Pinpoint the cell where the given text exists, returning its [X, Y] midpoint coordinate. 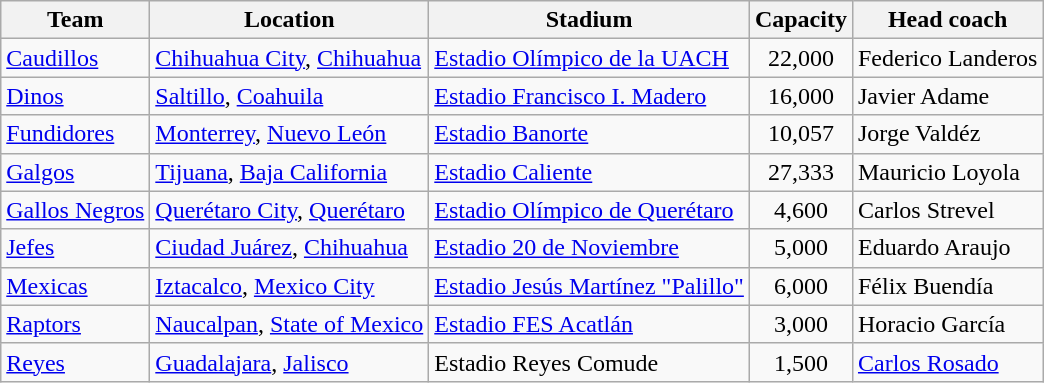
Monterrey, Nuevo León [290, 134]
Estadio Caliente [590, 172]
Estadio Jesús Martínez "Palillo" [590, 286]
Jorge Valdéz [947, 134]
Team [76, 20]
Reyes [76, 362]
Carlos Rosado [947, 362]
4,600 [800, 210]
Caudillos [76, 58]
Estadio Banorte [590, 134]
Eduardo Araujo [947, 248]
Mexicas [76, 286]
22,000 [800, 58]
3,000 [800, 324]
Horacio García [947, 324]
Saltillo, Coahuila [290, 96]
1,500 [800, 362]
Head coach [947, 20]
5,000 [800, 248]
Stadium [590, 20]
16,000 [800, 96]
Mauricio Loyola [947, 172]
Dinos [76, 96]
Federico Landeros [947, 58]
Javier Adame [947, 96]
Fundidores [76, 134]
Félix Buendía [947, 286]
Estadio Reyes Comude [590, 362]
Iztacalco, Mexico City [290, 286]
Estadio 20 de Noviembre [590, 248]
Chihuahua City, Chihuahua [290, 58]
Gallos Negros [76, 210]
Galgos [76, 172]
Carlos Strevel [947, 210]
Naucalpan, State of Mexico [290, 324]
Jefes [76, 248]
10,057 [800, 134]
Raptors [76, 324]
Capacity [800, 20]
Guadalajara, Jalisco [290, 362]
Estadio FES Acatlán [590, 324]
Tijuana, Baja California [290, 172]
Estadio Francisco I. Madero [590, 96]
27,333 [800, 172]
Querétaro City, Querétaro [290, 210]
Estadio Olímpico de Querétaro [590, 210]
Location [290, 20]
Ciudad Juárez, Chihuahua [290, 248]
Estadio Olímpico de la UACH [590, 58]
6,000 [800, 286]
